Provide the [x, y] coordinate of the cell's center where the given text is located.  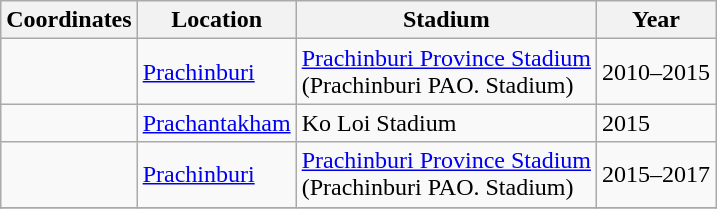
2015–2017 [656, 174]
Ko Loi Stadium [446, 123]
Prachantakham [216, 123]
Location [216, 20]
Coordinates [69, 20]
Stadium [446, 20]
2015 [656, 123]
2010–2015 [656, 72]
Year [656, 20]
